Search for the cell housing the specified text and yield its [X, Y] center coordinate. 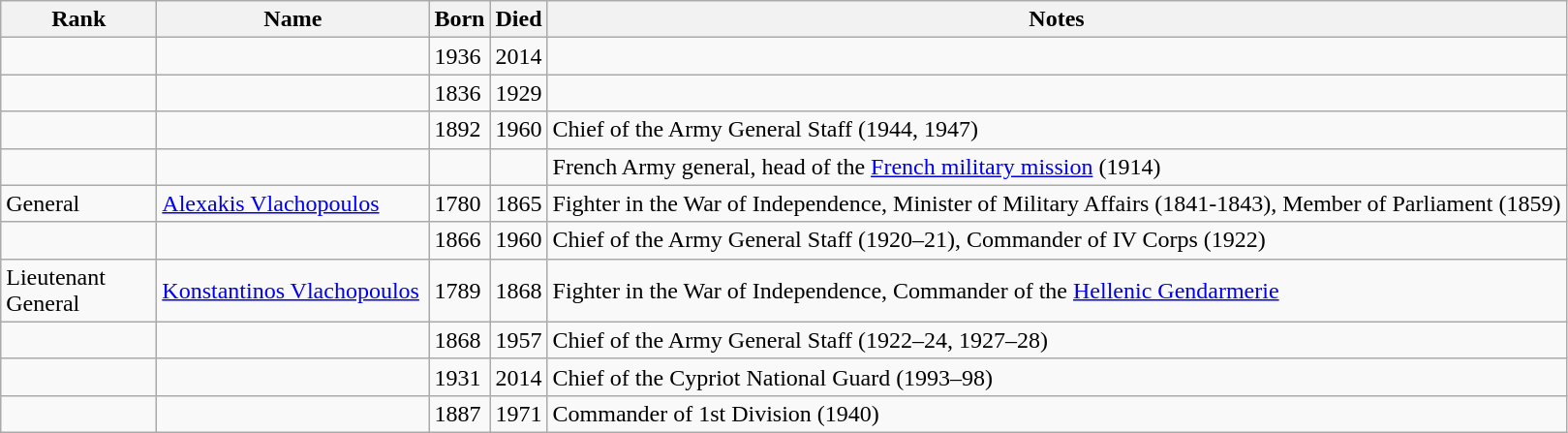
General [79, 203]
Rank [79, 19]
Chief of the Army General Staff (1920–21), Commander of IV Corps (1922) [1057, 240]
1789 [459, 291]
1865 [519, 203]
1866 [459, 240]
Chief of the Army General Staff (1944, 1947) [1057, 130]
Commander of 1st Division (1940) [1057, 414]
French Army general, head of the French military mission (1914) [1057, 167]
1836 [459, 93]
Notes [1057, 19]
Born [459, 19]
Fighter in the War of Independence, Commander of the Hellenic Gendarmerie [1057, 291]
Fighter in the War of Independence, Minister of Military Affairs (1841-1843), Member of Parliament (1859) [1057, 203]
Alexakis Vlachopoulos [292, 203]
1929 [519, 93]
1971 [519, 414]
1780 [459, 203]
1887 [459, 414]
Konstantinos Vlachopoulos [292, 291]
Name [292, 19]
Chief of the Army General Staff (1922–24, 1927–28) [1057, 340]
1936 [459, 56]
1892 [459, 130]
Lieutenant General [79, 291]
Died [519, 19]
Chief of the Cypriot National Guard (1993–98) [1057, 377]
1931 [459, 377]
1957 [519, 340]
